Detect which cell encompasses the target text, then output its (x, y) center coordinate. 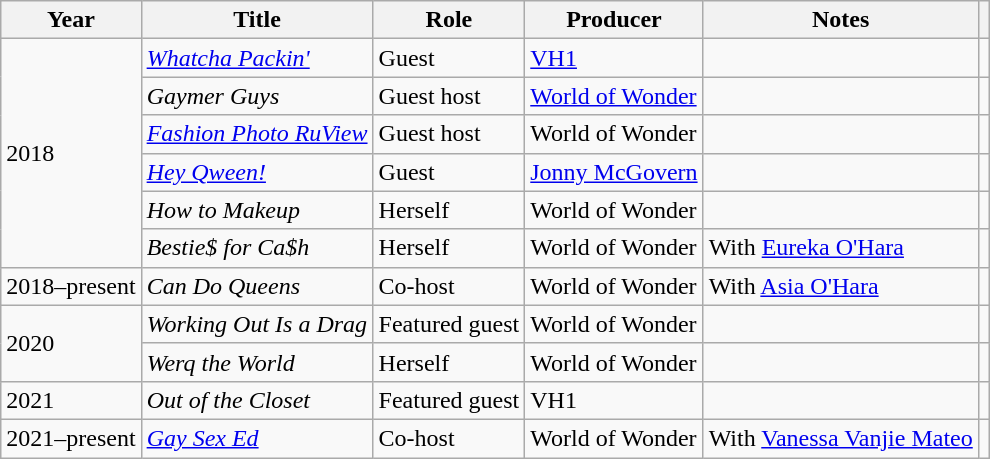
With Vanessa Vanjie Mateo (840, 438)
With Asia O'Hara (840, 286)
Year (71, 20)
How to Makeup (257, 210)
Hey Qween! (257, 172)
Werq the World (257, 362)
Whatcha Packin' (257, 58)
2018–present (71, 286)
Notes (840, 20)
Title (257, 20)
Out of the Closet (257, 400)
Working Out Is a Drag (257, 324)
2018 (71, 153)
2021 (71, 400)
Role (449, 20)
Gaymer Guys (257, 96)
Bestie$ for Ca$h (257, 248)
Fashion Photo RuView (257, 134)
2020 (71, 343)
Producer (614, 20)
Gay Sex Ed (257, 438)
With Eureka O'Hara (840, 248)
Can Do Queens (257, 286)
2021–present (71, 438)
Jonny McGovern (614, 172)
